Search for the cell housing the specified text and yield its (X, Y) center coordinate. 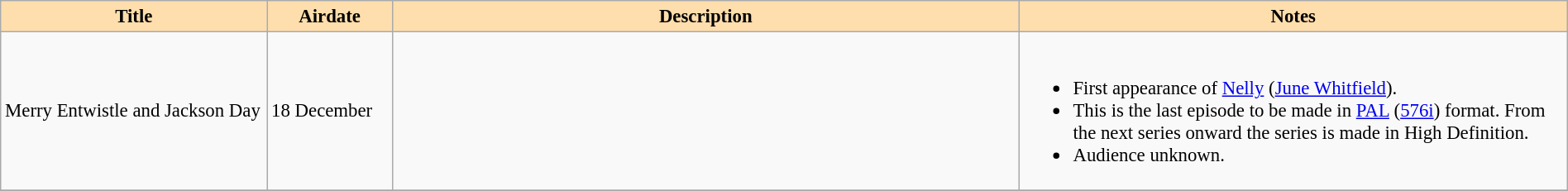
18 December (330, 111)
Notes (1293, 17)
Description (705, 17)
Merry Entwistle and Jackson Day (134, 111)
Airdate (330, 17)
Title (134, 17)
